Determine the [X, Y] coordinate at the center of the cell enclosing the given text.  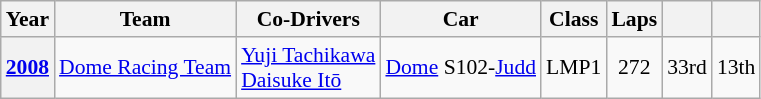
Dome S102-Judd [460, 68]
Year [28, 19]
LMP1 [574, 68]
Laps [634, 19]
2008 [28, 68]
13th [736, 68]
Dome Racing Team [145, 68]
Yuji Tachikawa Daisuke Itō [308, 68]
272 [634, 68]
Car [460, 19]
Class [574, 19]
33rd [687, 68]
Team [145, 19]
Co-Drivers [308, 19]
